Find where the given text appears and provide that cell's center as (x, y) coordinate. 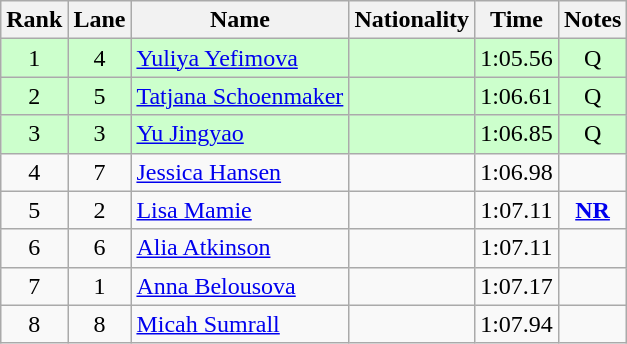
1:05.56 (517, 58)
Time (517, 20)
1:07.17 (517, 286)
Anna Belousova (240, 286)
Lane (100, 20)
Tatjana Schoenmaker (240, 96)
Alia Atkinson (240, 248)
Yu Jingyao (240, 134)
Rank (34, 20)
1:07.94 (517, 324)
Notes (592, 20)
Micah Sumrall (240, 324)
1:06.61 (517, 96)
Lisa Mamie (240, 210)
1:06.98 (517, 172)
1:06.85 (517, 134)
Yuliya Yefimova (240, 58)
Nationality (412, 20)
Jessica Hansen (240, 172)
NR (592, 210)
Name (240, 20)
